Find where the given text appears and provide that cell's center as (x, y) coordinate. 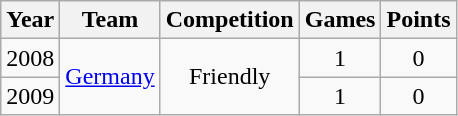
Competition (230, 20)
Germany (110, 77)
2008 (30, 58)
Points (418, 20)
Year (30, 20)
Games (340, 20)
Friendly (230, 77)
2009 (30, 96)
Team (110, 20)
